Return [x, y] of the center of cell containing provided text 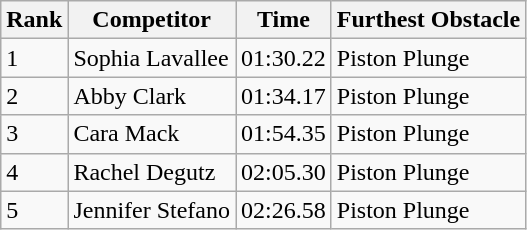
2 [34, 96]
Sophia Lavallee [152, 58]
1 [34, 58]
3 [34, 134]
01:30.22 [284, 58]
02:26.58 [284, 210]
Time [284, 20]
4 [34, 172]
01:54.35 [284, 134]
Jennifer Stefano [152, 210]
Competitor [152, 20]
02:05.30 [284, 172]
Cara Mack [152, 134]
Furthest Obstacle [428, 20]
Rank [34, 20]
Abby Clark [152, 96]
Rachel Degutz [152, 172]
5 [34, 210]
01:34.17 [284, 96]
